From the cell containing the given text, extract its center point as (X, Y) coordinate. 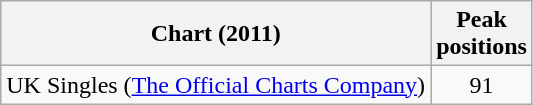
91 (482, 85)
Chart (2011) (216, 34)
Peakpositions (482, 34)
UK Singles (The Official Charts Company) (216, 85)
